Detect which cell encompasses the target text, then output its [X, Y] center coordinate. 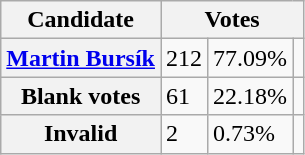
Martin Bursík [81, 58]
Invalid [81, 134]
Blank votes [81, 96]
Votes [232, 20]
61 [184, 96]
Candidate [81, 20]
22.18% [250, 96]
212 [184, 58]
2 [184, 134]
0.73% [250, 134]
77.09% [250, 58]
